From the cell containing the given text, extract its center point as [x, y] coordinate. 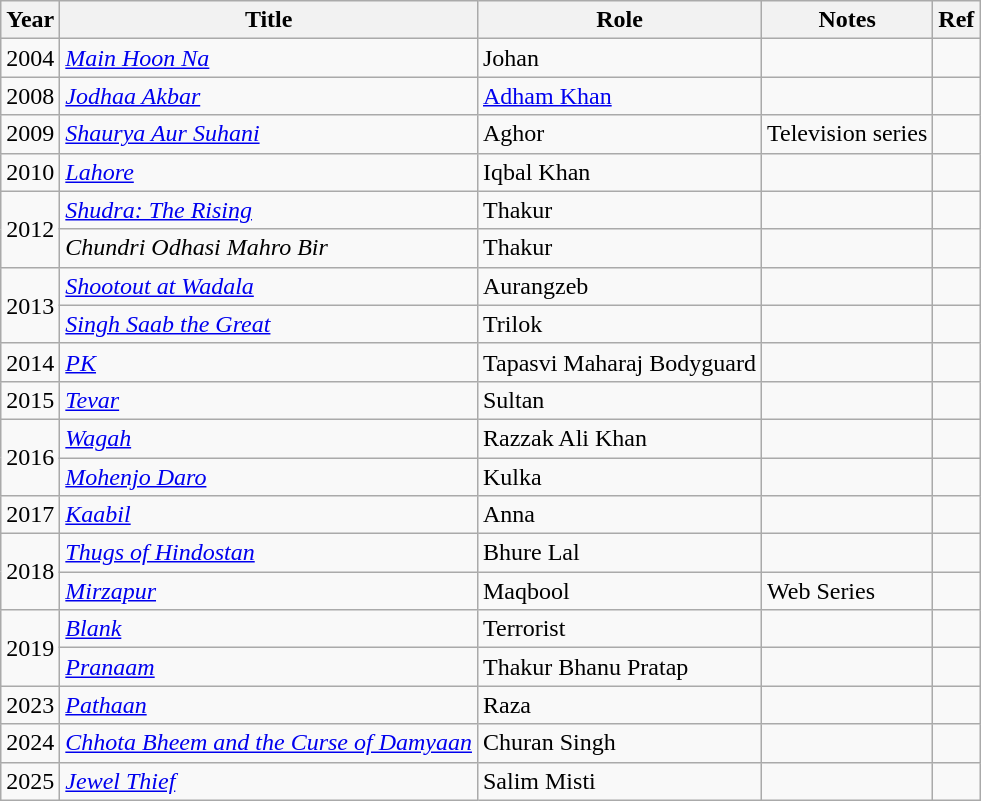
Churan Singh [619, 743]
2012 [30, 229]
2016 [30, 457]
2004 [30, 58]
Wagah [269, 438]
Maqbool [619, 591]
Anna [619, 515]
Mohenjo Daro [269, 477]
Thugs of Hindostan [269, 553]
Main Hoon Na [269, 58]
2008 [30, 96]
Pathaan [269, 705]
Lahore [269, 172]
Terrorist [619, 629]
Television series [846, 134]
Shootout at Wadala [269, 286]
Kulka [619, 477]
2009 [30, 134]
Aghor [619, 134]
Thakur Bhanu Pratap [619, 667]
2015 [30, 400]
Chhota Bheem and the Curse of Damyaan [269, 743]
Bhure Lal [619, 553]
Year [30, 20]
Razzak Ali Khan [619, 438]
2018 [30, 572]
Mirzapur [269, 591]
Title [269, 20]
Raza [619, 705]
Iqbal Khan [619, 172]
Sultan [619, 400]
2023 [30, 705]
2019 [30, 648]
Pranaam [269, 667]
Trilok [619, 324]
2013 [30, 305]
2024 [30, 743]
2010 [30, 172]
Salim Misti [619, 781]
Blank [269, 629]
Tapasvi Maharaj Bodyguard [619, 362]
Johan [619, 58]
2025 [30, 781]
Shudra: The Rising [269, 210]
Chundri Odhasi Mahro Bir [269, 248]
Adham Khan [619, 96]
Shaurya Aur Suhani [269, 134]
Aurangzeb [619, 286]
Role [619, 20]
2014 [30, 362]
PK [269, 362]
Jodhaa Akbar [269, 96]
Notes [846, 20]
Kaabil [269, 515]
2017 [30, 515]
Tevar [269, 400]
Jewel Thief [269, 781]
Web Series [846, 591]
Singh Saab the Great [269, 324]
Ref [956, 20]
